Output the [x, y] coordinate of the center of the cell containing the given text.  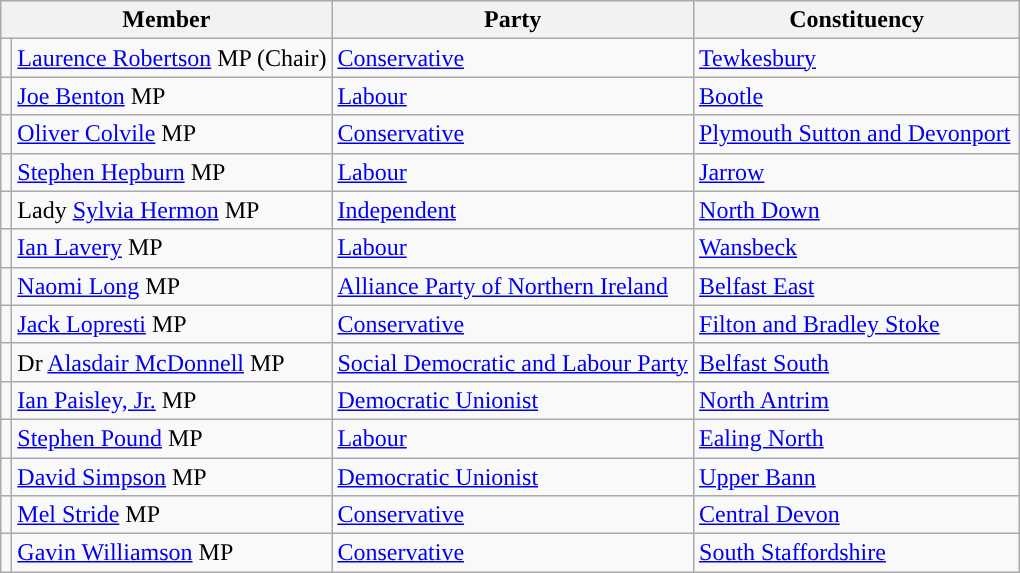
North Antrim [857, 400]
Ian Paisley, Jr. MP [172, 400]
Filton and Bradley Stoke [857, 324]
Dr Alasdair McDonnell MP [172, 362]
Jack Lopresti MP [172, 324]
Tewkesbury [857, 58]
Lady Sylvia Hermon MP [172, 210]
Joe Benton MP [172, 96]
Constituency [857, 20]
Independent [513, 210]
Naomi Long MP [172, 286]
Social Democratic and Labour Party [513, 362]
Laurence Robertson MP (Chair) [172, 58]
Party [513, 20]
Bootle [857, 96]
Stephen Pound MP [172, 438]
Alliance Party of Northern Ireland [513, 286]
South Staffordshire [857, 553]
David Simpson MP [172, 477]
Mel Stride MP [172, 515]
Upper Bann [857, 477]
Central Devon [857, 515]
Belfast South [857, 362]
Stephen Hepburn MP [172, 172]
Belfast East [857, 286]
Ealing North [857, 438]
Jarrow [857, 172]
Wansbeck [857, 248]
North Down [857, 210]
Gavin Williamson MP [172, 553]
Oliver Colvile MP [172, 134]
Member [166, 20]
Ian Lavery MP [172, 248]
Plymouth Sutton and Devonport [857, 134]
